Return the (x, y) coordinate for the center point of the cell that contains the specified text.  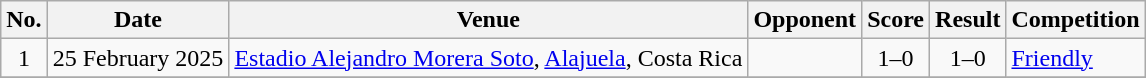
Date (138, 20)
No. (24, 20)
Opponent (805, 20)
Venue (488, 20)
Score (896, 20)
Competition (1076, 20)
Estadio Alejandro Morera Soto, Alajuela, Costa Rica (488, 58)
1 (24, 58)
Result (968, 20)
Friendly (1076, 58)
25 February 2025 (138, 58)
